For the text-containing cell, return its midpoint in [x, y] coordinate format. 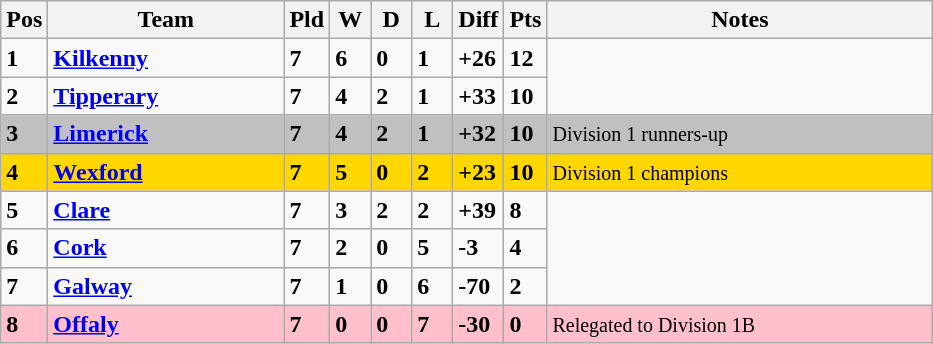
+39 [478, 210]
Pld [307, 20]
Kilkenny [166, 58]
+23 [478, 172]
D [392, 20]
L [432, 20]
-30 [478, 324]
+32 [478, 134]
Tipperary [166, 96]
Division 1 champions [740, 172]
Division 1 runners-up [740, 134]
Clare [166, 210]
Notes [740, 20]
Limerick [166, 134]
Pos [24, 20]
Cork [166, 248]
Offaly [166, 324]
Team [166, 20]
Pts [526, 20]
+33 [478, 96]
Wexford [166, 172]
12 [526, 58]
+26 [478, 58]
W [350, 20]
Relegated to Division 1B [740, 324]
Galway [166, 286]
-70 [478, 286]
Diff [478, 20]
-3 [478, 248]
